Return the [X, Y] coordinate for the center point of the cell that contains the specified text.  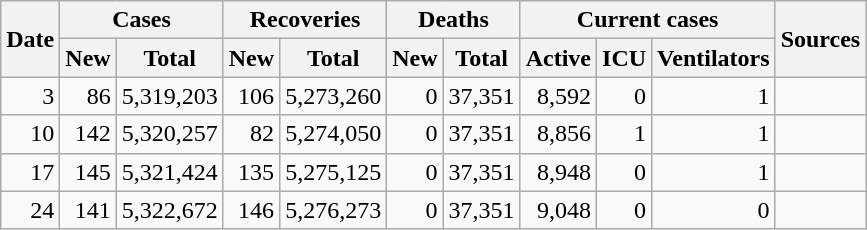
24 [30, 210]
5,322,672 [170, 210]
Deaths [454, 20]
86 [88, 96]
82 [251, 134]
Sources [820, 39]
3 [30, 96]
5,273,260 [334, 96]
8,592 [558, 96]
ICU [624, 58]
106 [251, 96]
17 [30, 172]
Recoveries [304, 20]
Current cases [648, 20]
135 [251, 172]
9,048 [558, 210]
142 [88, 134]
5,276,273 [334, 210]
Ventilators [714, 58]
145 [88, 172]
8,948 [558, 172]
5,321,424 [170, 172]
5,320,257 [170, 134]
5,319,203 [170, 96]
5,275,125 [334, 172]
10 [30, 134]
5,274,050 [334, 134]
146 [251, 210]
8,856 [558, 134]
Cases [142, 20]
Date [30, 39]
141 [88, 210]
Active [558, 58]
